Output the [X, Y] coordinate of the center of the cell containing the given text.  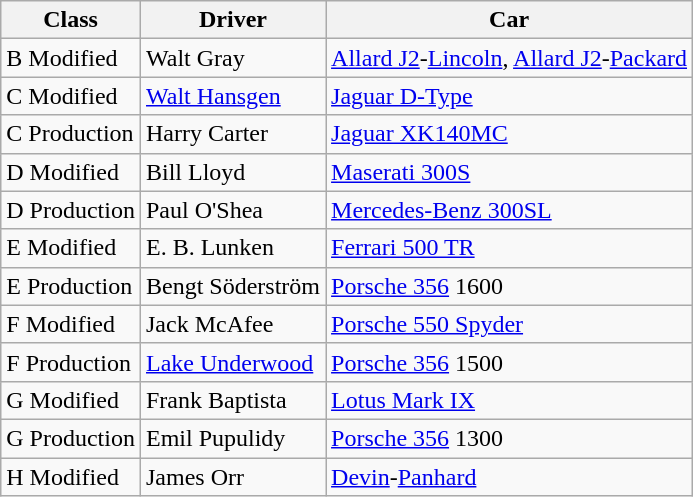
Jack McAfee [232, 324]
Devin-Panhard [510, 477]
H Modified [71, 477]
F Modified [71, 324]
Paul O'Shea [232, 210]
E Production [71, 286]
Jaguar XK140MC [510, 134]
Porsche 356 1500 [510, 362]
Maserati 300S [510, 172]
Bill Lloyd [232, 172]
Lake Underwood [232, 362]
Emil Pupulidy [232, 438]
C Modified [71, 96]
Mercedes-Benz 300SL [510, 210]
Walt Hansgen [232, 96]
D Modified [71, 172]
Frank Baptista [232, 400]
Harry Carter [232, 134]
E. B. Lunken [232, 248]
G Production [71, 438]
Driver [232, 20]
Allard J2-Lincoln, Allard J2-Packard [510, 58]
Porsche 356 1600 [510, 286]
Ferrari 500 TR [510, 248]
D Production [71, 210]
Jaguar D-Type [510, 96]
F Production [71, 362]
B Modified [71, 58]
James Orr [232, 477]
Porsche 356 1300 [510, 438]
E Modified [71, 248]
Lotus Mark IX [510, 400]
Car [510, 20]
C Production [71, 134]
Class [71, 20]
Walt Gray [232, 58]
G Modified [71, 400]
Bengt Söderström [232, 286]
Porsche 550 Spyder [510, 324]
